Extract the (X, Y) coordinate from the center of the cell holding the provided text.  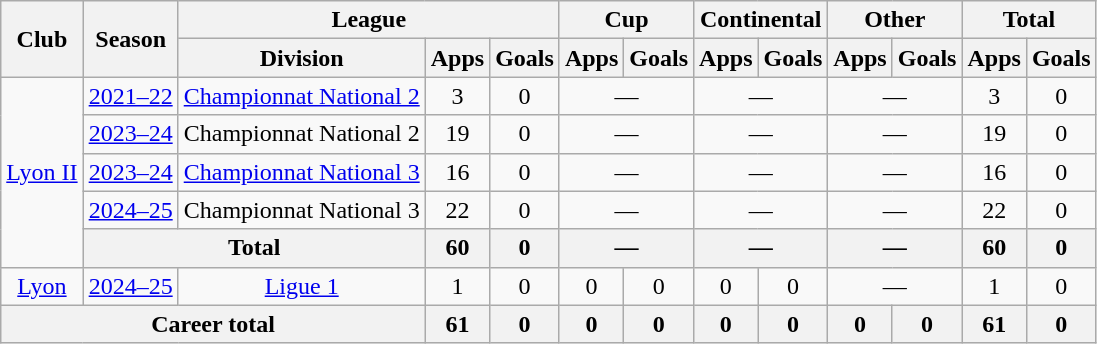
Cup (626, 20)
Continental (761, 20)
League (368, 20)
Club (42, 39)
Other (895, 20)
Career total (213, 324)
Division (302, 58)
Lyon (42, 286)
Lyon II (42, 172)
2021–22 (130, 96)
Ligue 1 (302, 286)
Season (130, 39)
